Pinpoint the cell where the given text exists, returning its (x, y) midpoint coordinate. 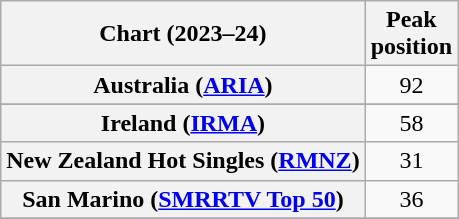
Chart (2023–24) (183, 34)
Ireland (IRMA) (183, 123)
San Marino (SMRRTV Top 50) (183, 199)
Australia (ARIA) (183, 85)
92 (411, 85)
31 (411, 161)
New Zealand Hot Singles (RMNZ) (183, 161)
36 (411, 199)
58 (411, 123)
Peakposition (411, 34)
